Detect which cell encompasses the target text, then output its [x, y] center coordinate. 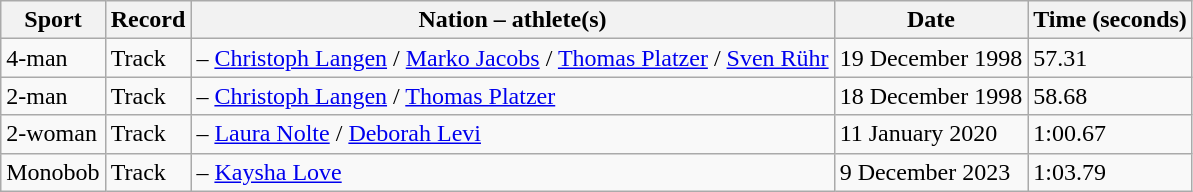
1:00.67 [1110, 134]
19 December 1998 [931, 58]
9 December 2023 [931, 172]
4-man [53, 58]
– Laura Nolte / Deborah Levi [512, 134]
2-woman [53, 134]
2-man [53, 96]
57.31 [1110, 58]
Date [931, 20]
Time (seconds) [1110, 20]
Nation – athlete(s) [512, 20]
– Christoph Langen / Marko Jacobs / Thomas Platzer / Sven Rühr [512, 58]
Monobob [53, 172]
Sport [53, 20]
18 December 1998 [931, 96]
1:03.79 [1110, 172]
– Christoph Langen / Thomas Platzer [512, 96]
58.68 [1110, 96]
Record [148, 20]
11 January 2020 [931, 134]
– Kaysha Love [512, 172]
